Output the (X, Y) coordinate of the center of the cell containing the given text.  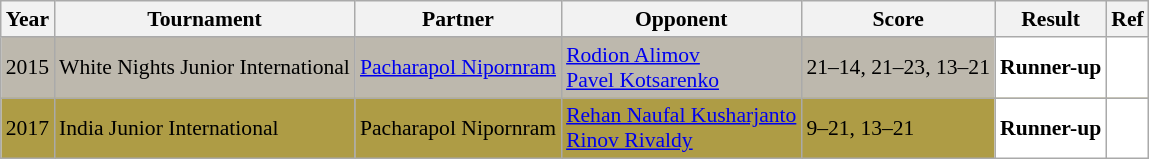
Rodion Alimov Pavel Kotsarenko (681, 68)
Rehan Naufal Kusharjanto Rinov Rivaldy (681, 128)
9–21, 13–21 (898, 128)
Result (1050, 19)
2015 (28, 68)
Year (28, 19)
Partner (458, 19)
India Junior International (204, 128)
Ref (1127, 19)
Opponent (681, 19)
White Nights Junior International (204, 68)
2017 (28, 128)
Tournament (204, 19)
Score (898, 19)
21–14, 21–23, 13–21 (898, 68)
